Capture the cell that displays the provided text and extract its (x, y) central coordinate. 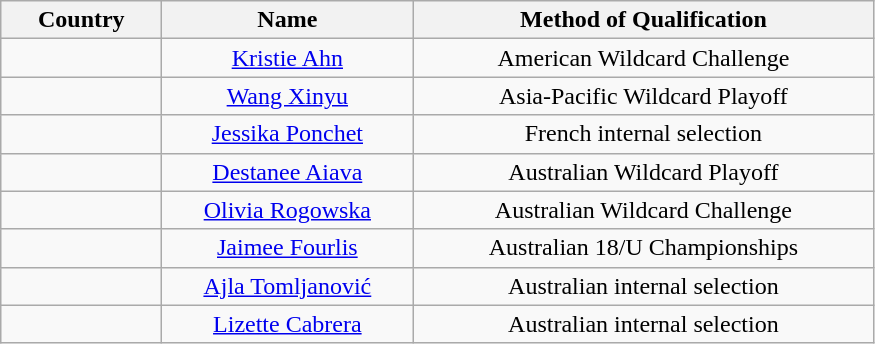
American Wildcard Challenge (644, 58)
Wang Xinyu (288, 96)
Australian Wildcard Playoff (644, 172)
Jaimee Fourlis (288, 248)
Method of Qualification (644, 20)
Kristie Ahn (288, 58)
Jessika Ponchet (288, 134)
Asia-Pacific Wildcard Playoff (644, 96)
Ajla Tomljanović (288, 286)
Country (82, 20)
Australian Wildcard Challenge (644, 210)
Name (288, 20)
French internal selection (644, 134)
Australian 18/U Championships (644, 248)
Destanee Aiava (288, 172)
Olivia Rogowska (288, 210)
Lizette Cabrera (288, 324)
